Search for the cell housing the specified text and yield its (x, y) center coordinate. 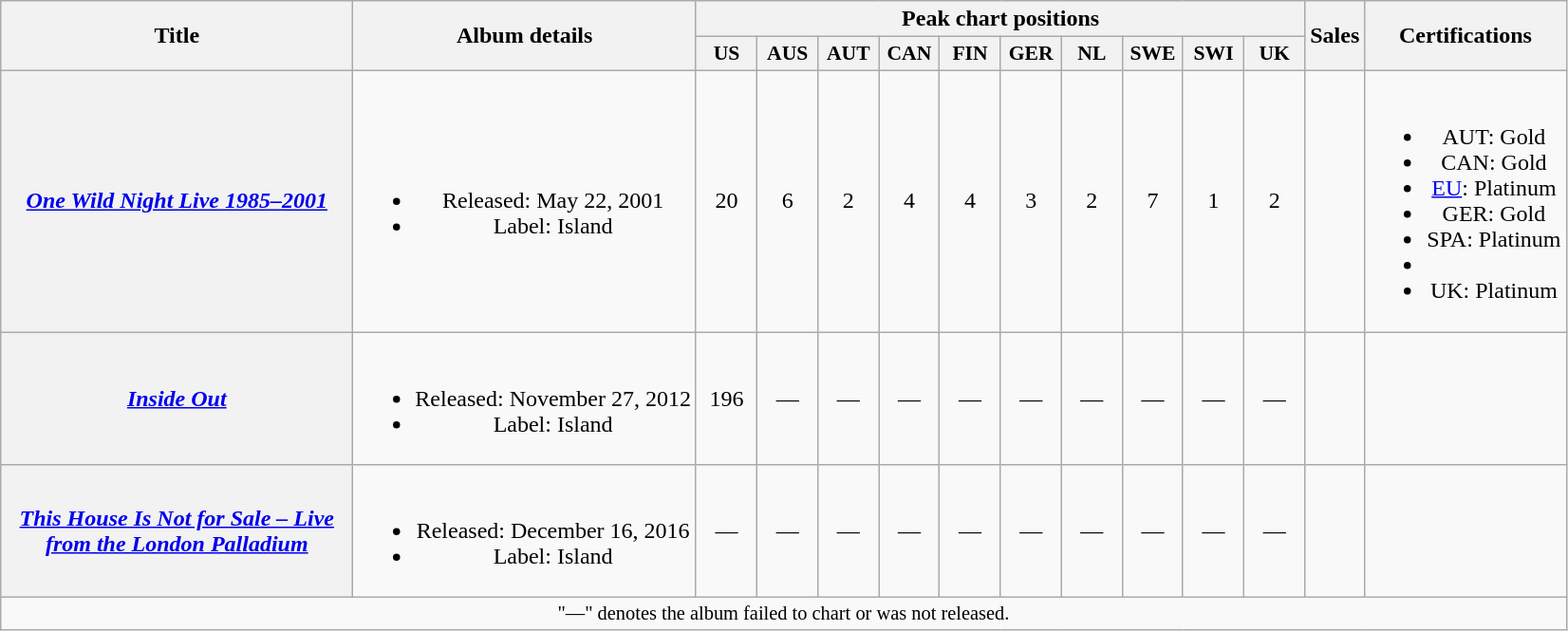
196 (726, 399)
Album details (525, 36)
One Wild Night Live 1985–2001 (177, 201)
SWE (1152, 54)
US (726, 54)
Released: November 27, 2012Label: Island (525, 399)
Peak chart positions (1000, 19)
6 (788, 201)
3 (1031, 201)
NL (1092, 54)
"—" denotes the album failed to chart or was not released. (784, 614)
AUS (788, 54)
Inside Out (177, 399)
Released: May 22, 2001Label: Island (525, 201)
1 (1213, 201)
20 (726, 201)
CAN (909, 54)
7 (1152, 201)
GER (1031, 54)
Sales (1335, 36)
This House Is Not for Sale – Live from the London Palladium (177, 531)
AUT: GoldCAN: GoldEU: PlatinumGER: GoldSPA: PlatinumUK: Platinum (1465, 201)
Released: December 16, 2016Label: Island (525, 531)
UK (1275, 54)
Certifications (1465, 36)
FIN (970, 54)
SWI (1213, 54)
Title (177, 36)
AUT (849, 54)
